Locate the cell with the specified text and output its (x, y) center coordinate. 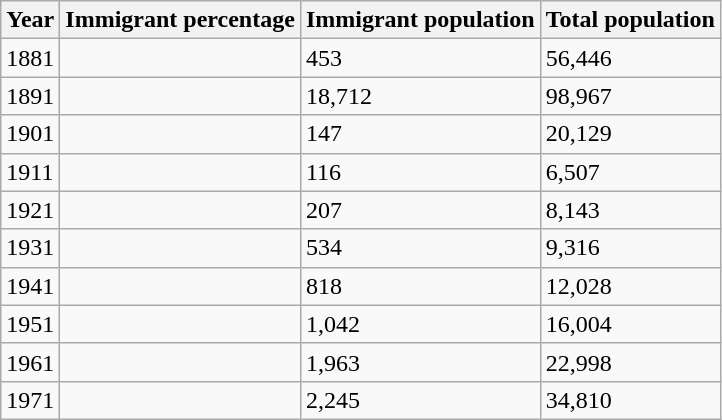
1971 (30, 400)
147 (420, 134)
20,129 (630, 134)
1901 (30, 134)
56,446 (630, 58)
22,998 (630, 362)
453 (420, 58)
34,810 (630, 400)
1961 (30, 362)
1921 (30, 210)
16,004 (630, 324)
98,967 (630, 96)
818 (420, 286)
12,028 (630, 286)
1,963 (420, 362)
1881 (30, 58)
Immigrant percentage (180, 20)
Immigrant population (420, 20)
2,245 (420, 400)
1911 (30, 172)
1941 (30, 286)
1,042 (420, 324)
207 (420, 210)
Total population (630, 20)
Year (30, 20)
116 (420, 172)
1951 (30, 324)
9,316 (630, 248)
534 (420, 248)
6,507 (630, 172)
1931 (30, 248)
1891 (30, 96)
18,712 (420, 96)
8,143 (630, 210)
